From the cell containing the given text, extract its center point as (x, y) coordinate. 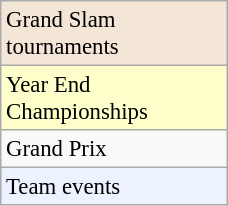
Team events (114, 187)
Grand Prix (114, 149)
Grand Slam tournaments (114, 34)
Year End Championships (114, 98)
